Return the (X, Y) coordinate for the center point of the cell that contains the specified text.  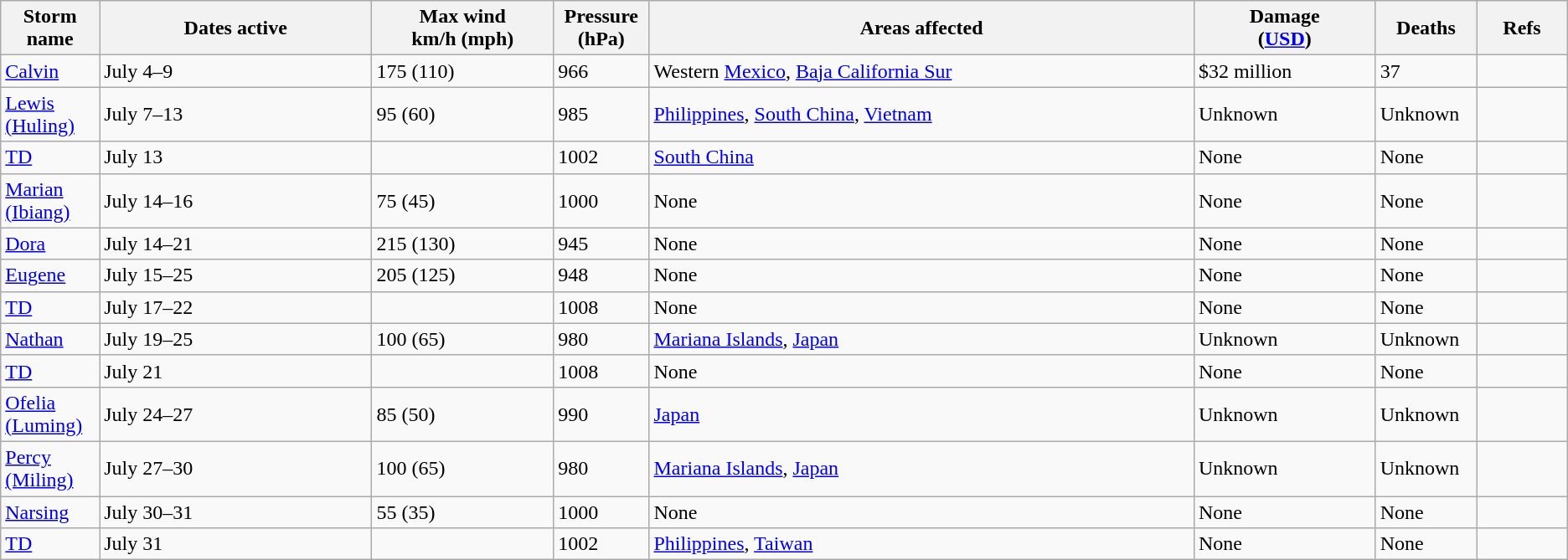
Ofelia (Luming) (50, 414)
Damage(USD) (1285, 28)
Marian (Ibiang) (50, 201)
July 30–31 (236, 511)
Percy (Miling) (50, 469)
175 (110) (462, 71)
205 (125) (462, 275)
948 (601, 275)
75 (45) (462, 201)
July 17–22 (236, 307)
Philippines, South China, Vietnam (921, 114)
Japan (921, 414)
July 15–25 (236, 275)
Nathan (50, 339)
Pressure(hPa) (601, 28)
990 (601, 414)
July 13 (236, 157)
55 (35) (462, 511)
July 31 (236, 544)
Dora (50, 244)
Max windkm/h (mph) (462, 28)
Western Mexico, Baja California Sur (921, 71)
July 7–13 (236, 114)
July 27–30 (236, 469)
July 14–21 (236, 244)
Storm name (50, 28)
Dates active (236, 28)
85 (50) (462, 414)
July 4–9 (236, 71)
215 (130) (462, 244)
July 21 (236, 371)
Deaths (1426, 28)
July 19–25 (236, 339)
July 24–27 (236, 414)
$32 million (1285, 71)
966 (601, 71)
South China (921, 157)
985 (601, 114)
Refs (1523, 28)
July 14–16 (236, 201)
Philippines, Taiwan (921, 544)
95 (60) (462, 114)
Narsing (50, 511)
Areas affected (921, 28)
945 (601, 244)
Calvin (50, 71)
Lewis (Huling) (50, 114)
37 (1426, 71)
Eugene (50, 275)
